Search for the cell housing the specified text and yield its (X, Y) center coordinate. 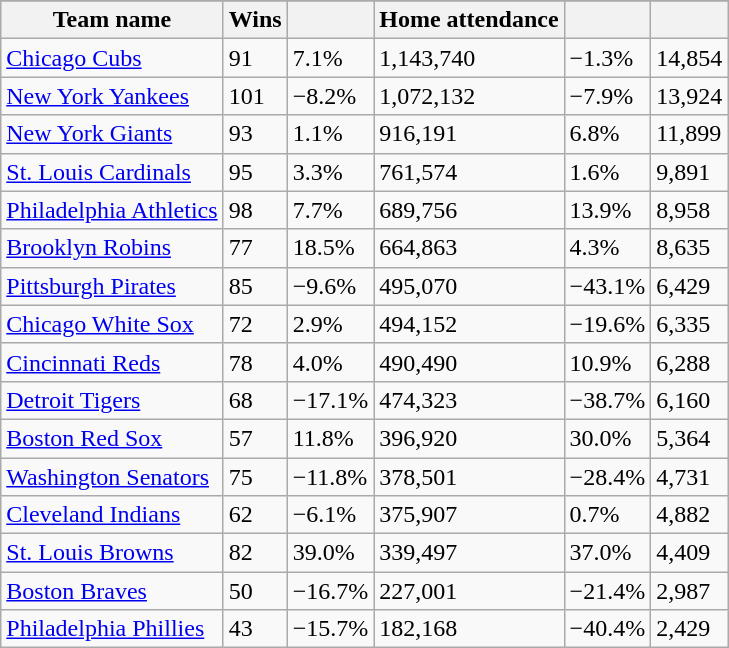
9,891 (690, 172)
−8.2% (330, 96)
13.9% (608, 210)
37.0% (608, 553)
98 (255, 210)
50 (255, 591)
396,920 (469, 438)
−16.7% (330, 591)
Chicago White Sox (112, 324)
Chicago Cubs (112, 58)
5,364 (690, 438)
18.5% (330, 248)
−28.4% (608, 477)
4.0% (330, 362)
Pittsburgh Pirates (112, 286)
182,168 (469, 629)
New York Giants (112, 134)
−43.1% (608, 286)
1.6% (608, 172)
62 (255, 515)
St. Louis Browns (112, 553)
664,863 (469, 248)
4.3% (608, 248)
761,574 (469, 172)
11,899 (690, 134)
2.9% (330, 324)
101 (255, 96)
91 (255, 58)
St. Louis Cardinals (112, 172)
Cincinnati Reds (112, 362)
2,429 (690, 629)
4,882 (690, 515)
−9.6% (330, 286)
2,987 (690, 591)
495,070 (469, 286)
13,924 (690, 96)
474,323 (469, 400)
Boston Red Sox (112, 438)
8,958 (690, 210)
6,160 (690, 400)
57 (255, 438)
Philadelphia Phillies (112, 629)
Boston Braves (112, 591)
689,756 (469, 210)
7.1% (330, 58)
−17.1% (330, 400)
6,429 (690, 286)
1,072,132 (469, 96)
−40.4% (608, 629)
11.8% (330, 438)
−7.9% (608, 96)
Brooklyn Robins (112, 248)
Detroit Tigers (112, 400)
77 (255, 248)
0.7% (608, 515)
375,907 (469, 515)
916,191 (469, 134)
4,409 (690, 553)
39.0% (330, 553)
6,335 (690, 324)
Home attendance (469, 20)
−15.7% (330, 629)
1,143,740 (469, 58)
8,635 (690, 248)
1.1% (330, 134)
339,497 (469, 553)
Team name (112, 20)
6,288 (690, 362)
3.3% (330, 172)
Philadelphia Athletics (112, 210)
−38.7% (608, 400)
−11.8% (330, 477)
82 (255, 553)
72 (255, 324)
494,152 (469, 324)
78 (255, 362)
85 (255, 286)
227,001 (469, 591)
10.9% (608, 362)
Wins (255, 20)
Washington Senators (112, 477)
75 (255, 477)
68 (255, 400)
95 (255, 172)
−6.1% (330, 515)
−21.4% (608, 591)
93 (255, 134)
6.8% (608, 134)
14,854 (690, 58)
−19.6% (608, 324)
30.0% (608, 438)
New York Yankees (112, 96)
7.7% (330, 210)
490,490 (469, 362)
43 (255, 629)
Cleveland Indians (112, 515)
378,501 (469, 477)
4,731 (690, 477)
−1.3% (608, 58)
